Extract the (x, y) coordinate from the center of the cell holding the provided text.  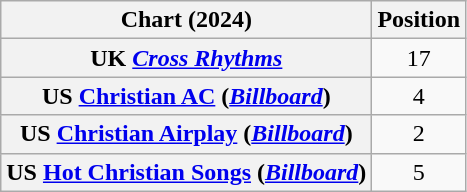
5 (419, 172)
Chart (2024) (186, 20)
Position (419, 20)
4 (419, 96)
US Christian Airplay (Billboard) (186, 134)
2 (419, 134)
17 (419, 58)
UK Cross Rhythms (186, 58)
US Hot Christian Songs (Billboard) (186, 172)
US Christian AC (Billboard) (186, 96)
